For the text-containing cell, return its midpoint in [x, y] coordinate format. 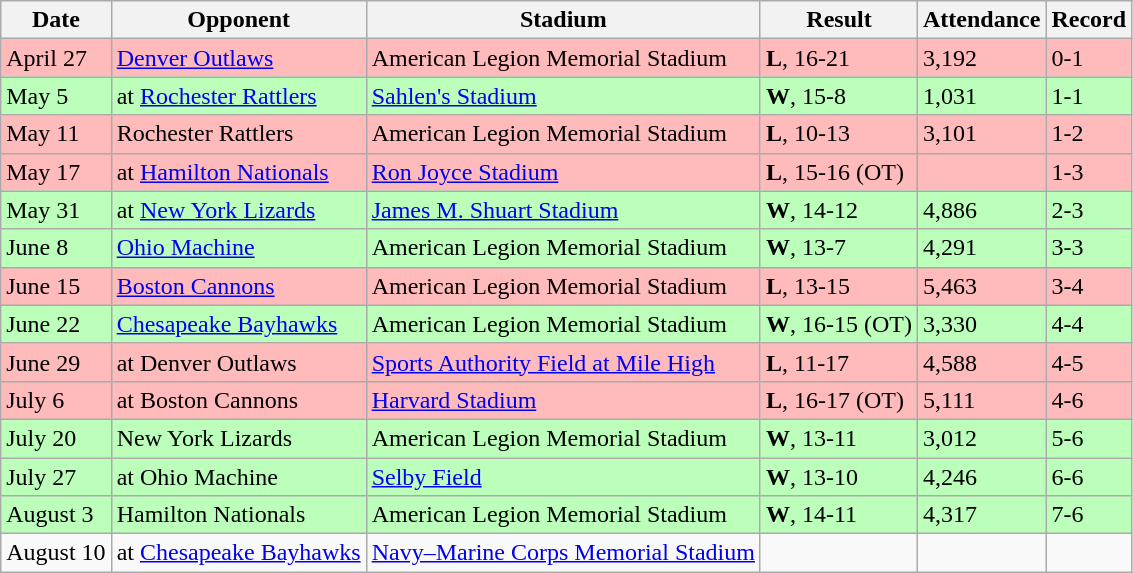
May 11 [56, 134]
James M. Shuart Stadium [563, 210]
W, 15-8 [838, 96]
1,031 [982, 96]
7-6 [1089, 515]
May 5 [56, 96]
June 15 [56, 286]
W, 13-11 [838, 438]
5,463 [982, 286]
at Chesapeake Bayhawks [238, 553]
3,192 [982, 58]
July 20 [56, 438]
Denver Outlaws [238, 58]
1-1 [1089, 96]
Selby Field [563, 477]
W, 13-7 [838, 248]
3,101 [982, 134]
Record [1089, 20]
at Ohio Machine [238, 477]
L, 16-17 (OT) [838, 400]
3,330 [982, 324]
at New York Lizards [238, 210]
May 17 [56, 172]
4,246 [982, 477]
4,317 [982, 515]
Navy–Marine Corps Memorial Stadium [563, 553]
at Hamilton Nationals [238, 172]
4,588 [982, 362]
1-3 [1089, 172]
Boston Cannons [238, 286]
April 27 [56, 58]
Result [838, 20]
at Boston Cannons [238, 400]
5,111 [982, 400]
June 29 [56, 362]
W, 14-12 [838, 210]
L, 11-17 [838, 362]
4-5 [1089, 362]
Ron Joyce Stadium [563, 172]
W, 14-11 [838, 515]
at Denver Outlaws [238, 362]
1-2 [1089, 134]
Opponent [238, 20]
Stadium [563, 20]
Hamilton Nationals [238, 515]
July 27 [56, 477]
4-4 [1089, 324]
4,291 [982, 248]
Chesapeake Bayhawks [238, 324]
June 22 [56, 324]
L, 13-15 [838, 286]
6-6 [1089, 477]
at Rochester Rattlers [238, 96]
June 8 [56, 248]
Harvard Stadium [563, 400]
July 6 [56, 400]
5-6 [1089, 438]
4,886 [982, 210]
3-3 [1089, 248]
August 10 [56, 553]
2-3 [1089, 210]
New York Lizards [238, 438]
3,012 [982, 438]
Rochester Rattlers [238, 134]
Sports Authority Field at Mile High [563, 362]
0-1 [1089, 58]
Attendance [982, 20]
W, 16-15 (OT) [838, 324]
May 31 [56, 210]
L, 15-16 (OT) [838, 172]
Sahlen's Stadium [563, 96]
L, 16-21 [838, 58]
3-4 [1089, 286]
Ohio Machine [238, 248]
Date [56, 20]
W, 13-10 [838, 477]
4-6 [1089, 400]
August 3 [56, 515]
L, 10-13 [838, 134]
